Extract the (X, Y) coordinate from the center of the cell holding the provided text.  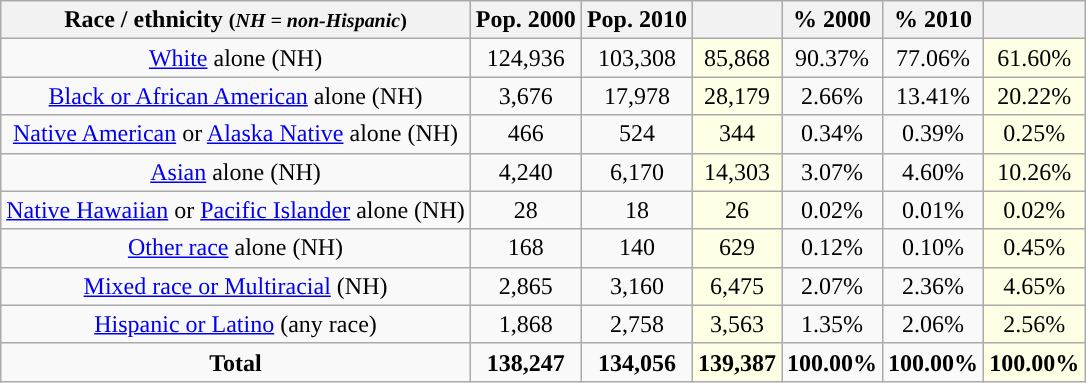
2.36% (934, 286)
Mixed race or Multiracial (NH) (236, 286)
Native American or Alaska Native alone (NH) (236, 134)
Black or African American alone (NH) (236, 96)
0.34% (832, 134)
61.60% (1034, 58)
2.07% (832, 286)
20.22% (1034, 96)
Other race alone (NH) (236, 248)
0.12% (832, 248)
13.41% (934, 96)
Pop. 2000 (526, 20)
2.66% (832, 96)
0.01% (934, 210)
3,160 (636, 286)
0.10% (934, 248)
Hispanic or Latino (any race) (236, 324)
17,978 (636, 96)
18 (636, 210)
1,868 (526, 324)
3,563 (736, 324)
2.06% (934, 324)
6,475 (736, 286)
140 (636, 248)
629 (736, 248)
1.35% (832, 324)
168 (526, 248)
Pop. 2010 (636, 20)
% 2010 (934, 20)
524 (636, 134)
6,170 (636, 172)
Total (236, 362)
Native Hawaiian or Pacific Islander alone (NH) (236, 210)
26 (736, 210)
90.37% (832, 58)
White alone (NH) (236, 58)
Race / ethnicity (NH = non-Hispanic) (236, 20)
85,868 (736, 58)
% 2000 (832, 20)
14,303 (736, 172)
77.06% (934, 58)
466 (526, 134)
2,758 (636, 324)
2.56% (1034, 324)
10.26% (1034, 172)
138,247 (526, 362)
4.60% (934, 172)
0.25% (1034, 134)
0.45% (1034, 248)
103,308 (636, 58)
3,676 (526, 96)
Asian alone (NH) (236, 172)
2,865 (526, 286)
124,936 (526, 58)
0.39% (934, 134)
139,387 (736, 362)
134,056 (636, 362)
28,179 (736, 96)
4,240 (526, 172)
4.65% (1034, 286)
3.07% (832, 172)
28 (526, 210)
344 (736, 134)
